Find where the given text appears and provide that cell's center as (X, Y) coordinate. 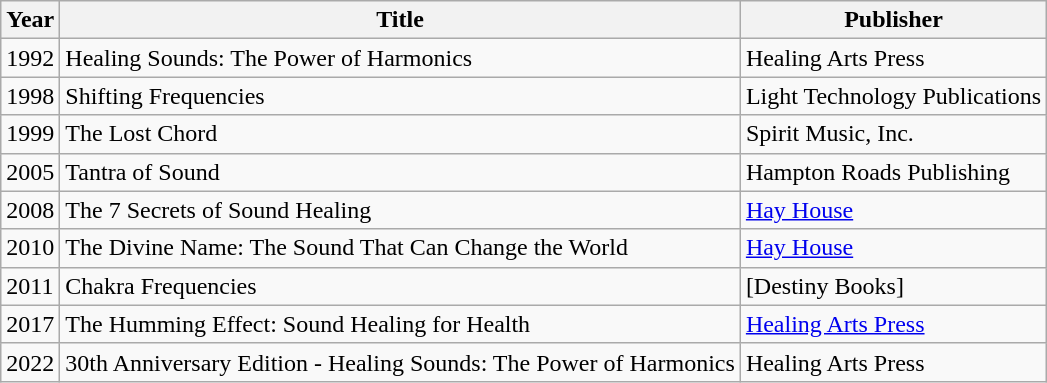
Year (30, 20)
Publisher (893, 20)
Title (400, 20)
2022 (30, 362)
Shifting Frequencies (400, 96)
The Humming Effect: Sound Healing for Health (400, 324)
[Destiny Books] (893, 286)
Hampton Roads Publishing (893, 172)
2008 (30, 210)
Chakra Frequencies (400, 286)
Tantra of Sound (400, 172)
Spirit Music, Inc. (893, 134)
2010 (30, 248)
2017 (30, 324)
The 7 Secrets of Sound Healing (400, 210)
The Lost Chord (400, 134)
1992 (30, 58)
Healing Sounds: The Power of Harmonics (400, 58)
The Divine Name: The Sound That Can Change the World (400, 248)
2011 (30, 286)
1999 (30, 134)
Light Technology Publications (893, 96)
2005 (30, 172)
1998 (30, 96)
30th Anniversary Edition - Healing Sounds: The Power of Harmonics (400, 362)
